Return (X, Y) of the center of cell containing provided text 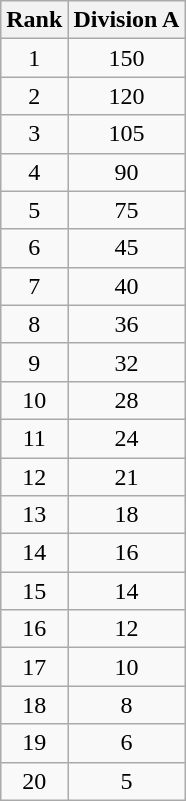
Division A (126, 20)
32 (126, 362)
19 (34, 743)
20 (34, 781)
90 (126, 172)
4 (34, 172)
45 (126, 248)
9 (34, 362)
2 (34, 96)
40 (126, 286)
24 (126, 438)
15 (34, 591)
13 (34, 515)
1 (34, 58)
Rank (34, 20)
3 (34, 134)
105 (126, 134)
21 (126, 477)
28 (126, 400)
120 (126, 96)
17 (34, 667)
7 (34, 286)
150 (126, 58)
75 (126, 210)
11 (34, 438)
36 (126, 324)
